Detect which cell encompasses the target text, then output its (X, Y) center coordinate. 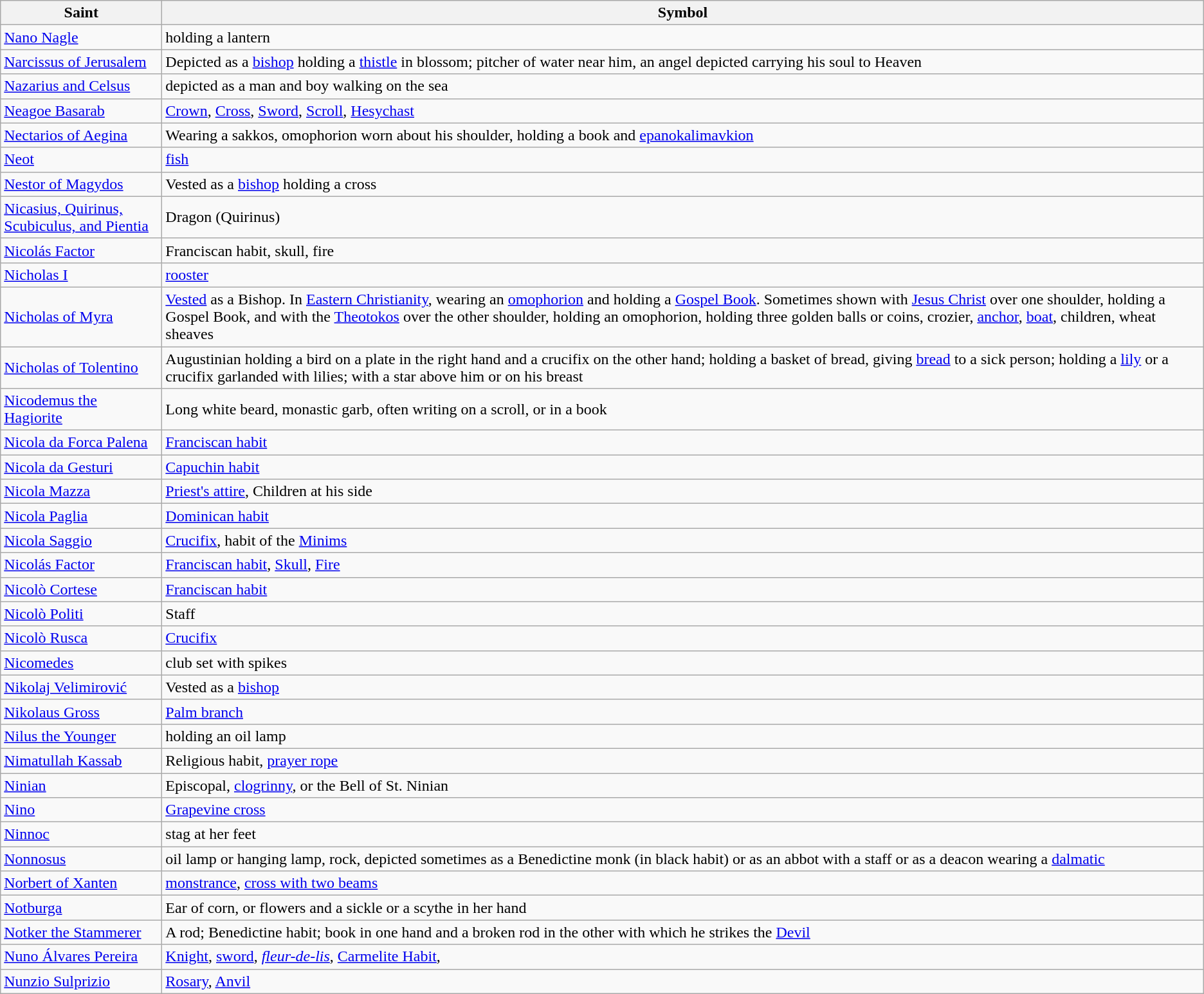
Ninnoc (81, 834)
Priest's attire, Children at his side (683, 492)
Rosary, Anvil (683, 981)
Ninian (81, 786)
Vested as a bishop holding a cross (683, 184)
club set with spikes (683, 663)
Nicolò Rusca (81, 638)
Crown, Cross, Sword, Scroll, Hesychast (683, 111)
Nicasius, Quirinus, Scubiculus, and Pientia (81, 217)
Nonnosus (81, 859)
Nicolò Politi (81, 614)
holding a lantern (683, 37)
Nicola Mazza (81, 492)
Dragon (Quirinus) (683, 217)
Nilus the Younger (81, 736)
Narcissus of Jerusalem (81, 62)
Wearing a sakkos, omophorion worn about his shoulder, holding a book and epanokalimavkion (683, 135)
Nino (81, 810)
Nuno Álvares Pereira (81, 957)
Staff (683, 614)
Nicholas of Tolentino (81, 367)
Notker the Stammerer (81, 932)
Grapevine cross (683, 810)
Vested as a bishop (683, 687)
Palm branch (683, 712)
Nicholas I (81, 275)
rooster (683, 275)
Knight, sword, fleur-de-lis, Carmelite Habit, (683, 957)
Nicola Saggio (81, 540)
Nicolò Cortese (81, 589)
Capuchin habit (683, 467)
Nazarius and Celsus (81, 86)
Dominican habit (683, 516)
Notburga (81, 908)
holding an oil lamp (683, 736)
Long white beard, monastic garb, often writing on a scroll, or in a book (683, 409)
Crucifix, habit of the Minims (683, 540)
depicted as a man and boy walking on the sea (683, 86)
Franciscan habit, Skull, Fire (683, 565)
Neagoe Basarab (81, 111)
Ear of corn, or flowers and a sickle or a scythe in her hand (683, 908)
Nunzio Sulprizio (81, 981)
Religious habit, prayer rope (683, 760)
Nikolaj Velimirović (81, 687)
Neot (81, 160)
Nimatullah Kassab (81, 760)
Nicola da Gesturi (81, 467)
Episcopal, clogrinny, or the Bell of St. Ninian (683, 786)
Nikolaus Gross (81, 712)
Saint (81, 13)
monstrance, cross with two beams (683, 883)
Franciscan habit, skull, fire (683, 250)
Symbol (683, 13)
stag at her feet (683, 834)
Nano Nagle (81, 37)
Norbert of Xanten (81, 883)
Nicomedes (81, 663)
Nestor of Magydos (81, 184)
Nicola da Forca Palena (81, 443)
Nectarios of Aegina (81, 135)
Nicola Paglia (81, 516)
fish (683, 160)
Nicholas of Myra (81, 317)
Nicodemus the Hagiorite (81, 409)
A rod; Benedictine habit; book in one hand and a broken rod in the other with which he strikes the Devil (683, 932)
Depicted as a bishop holding a thistle in blossom; pitcher of water near him, an angel depicted carrying his soul to Heaven (683, 62)
Crucifix (683, 638)
